Provide the (X, Y) coordinate of the cell's center where the given text is located.  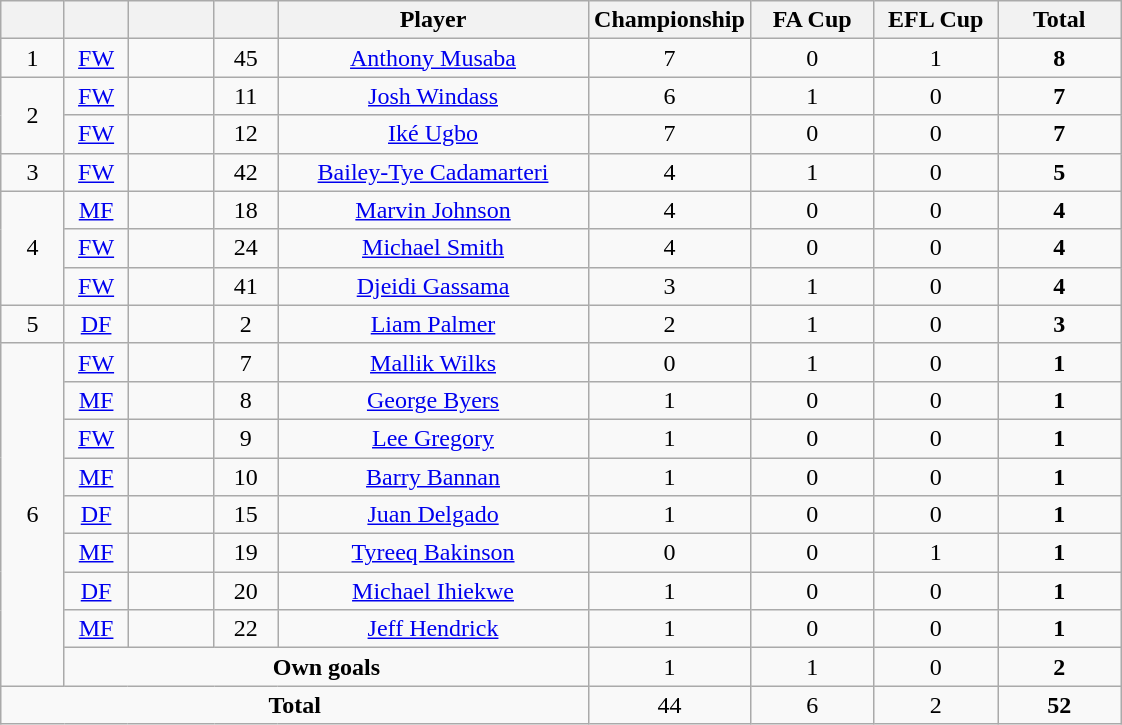
Tyreeq Bakinson (434, 553)
Barry Bannan (434, 477)
Marvin Johnson (434, 210)
Liam Palmer (434, 324)
19 (246, 553)
EFL Cup (936, 20)
Anthony Musaba (434, 58)
Jeff Hendrick (434, 629)
45 (246, 58)
FA Cup (812, 20)
Djeidi Gassama (434, 286)
11 (246, 96)
Iké Ugbo (434, 134)
18 (246, 210)
42 (246, 172)
Player (434, 20)
41 (246, 286)
52 (1060, 705)
Michael Smith (434, 248)
22 (246, 629)
44 (670, 705)
12 (246, 134)
Own goals (326, 667)
George Byers (434, 400)
15 (246, 515)
Bailey-Tye Cadamarteri (434, 172)
Josh Windass (434, 96)
Juan Delgado (434, 515)
9 (246, 438)
Lee Gregory (434, 438)
Michael Ihiekwe (434, 591)
10 (246, 477)
24 (246, 248)
20 (246, 591)
Mallik Wilks (434, 362)
Championship (670, 20)
